From the cell containing the given text, extract its center point as [x, y] coordinate. 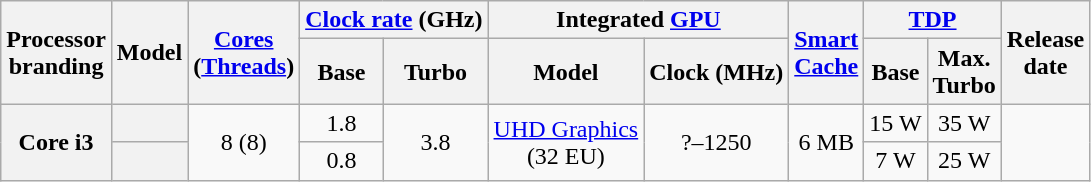
3.8 [436, 142]
TDP [933, 20]
Cores(Threads) [244, 52]
?–1250 [716, 142]
35 W [964, 123]
Clock (MHz) [716, 72]
15 W [896, 123]
Clock rate (GHz) [394, 20]
Integrated GPU [638, 20]
UHD Graphics(32 EU) [566, 142]
6 MB [826, 142]
Processorbranding [56, 52]
Core i3 [56, 142]
8 (8) [244, 142]
Max.Turbo [964, 72]
SmartCache [826, 52]
Releasedate [1045, 52]
25 W [964, 161]
1.8 [342, 123]
7 W [896, 161]
0.8 [342, 161]
Turbo [436, 72]
